Extract the [X, Y] coordinate from the center of the cell holding the provided text.  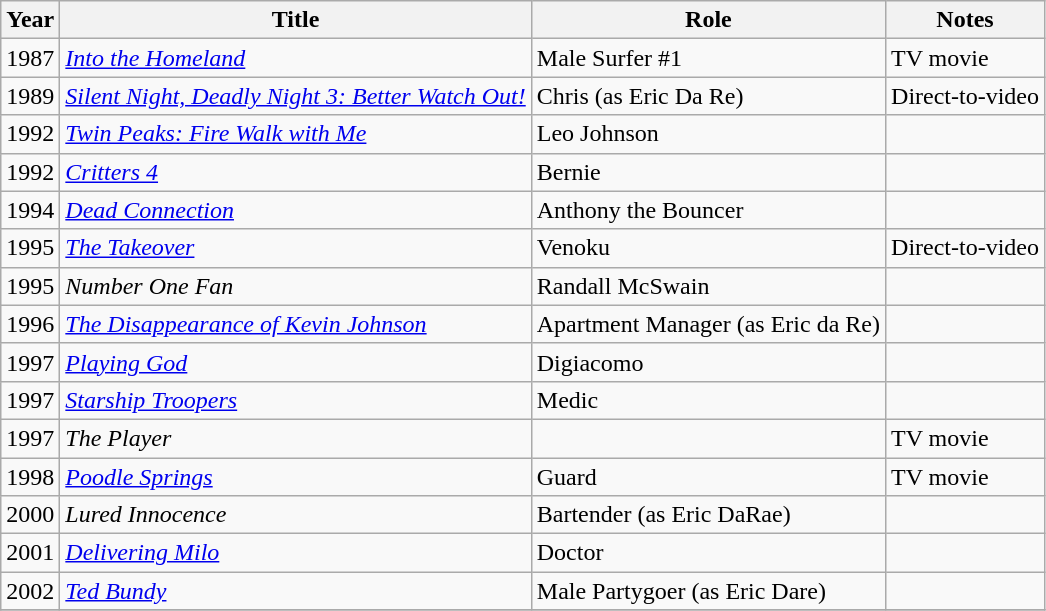
Male Partygoer (as Eric Dare) [708, 591]
1989 [30, 96]
The Disappearance of Kevin Johnson [296, 324]
Twin Peaks: Fire Walk with Me [296, 134]
Silent Night, Deadly Night 3: Better Watch Out! [296, 96]
Anthony the Bouncer [708, 210]
Delivering Milo [296, 553]
Medic [708, 400]
The Player [296, 438]
Male Surfer #1 [708, 58]
Poodle Springs [296, 477]
Into the Homeland [296, 58]
1987 [30, 58]
Critters 4 [296, 172]
1998 [30, 477]
Randall McSwain [708, 286]
Bartender (as Eric DaRae) [708, 515]
Venoku [708, 248]
Number One Fan [296, 286]
Year [30, 20]
Chris (as Eric Da Re) [708, 96]
Bernie [708, 172]
2000 [30, 515]
Dead Connection [296, 210]
2001 [30, 553]
2002 [30, 591]
The Takeover [296, 248]
Role [708, 20]
1996 [30, 324]
Apartment Manager (as Eric da Re) [708, 324]
Title [296, 20]
Playing God [296, 362]
Doctor [708, 553]
Lured Innocence [296, 515]
Digiacomo [708, 362]
Guard [708, 477]
1994 [30, 210]
Notes [966, 20]
Ted Bundy [296, 591]
Starship Troopers [296, 400]
Leo Johnson [708, 134]
